Output the (X, Y) coordinate of the center of the cell containing the given text.  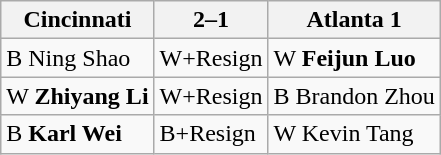
B Ning Shao (78, 58)
Atlanta 1 (354, 20)
W Zhiyang Li (78, 96)
B+Resign (211, 134)
W Feijun Luo (354, 58)
B Brandon Zhou (354, 96)
B Karl Wei (78, 134)
W Kevin Tang (354, 134)
2–1 (211, 20)
Cincinnati (78, 20)
